Extract the (X, Y) coordinate from the center of the cell holding the provided text.  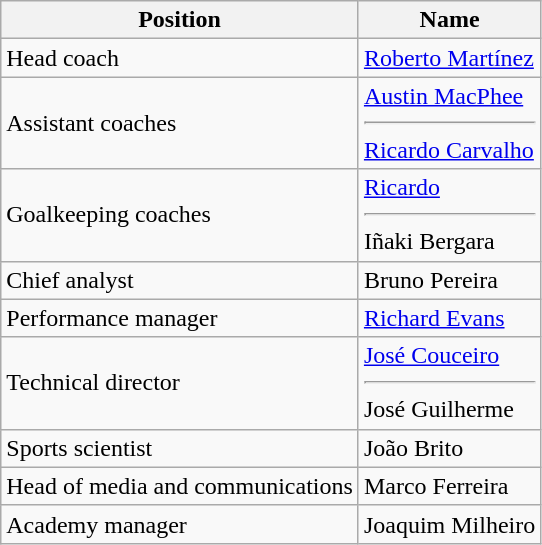
Head coach (180, 58)
Roberto Martínez (449, 58)
Academy manager (180, 524)
Richard Evans (449, 318)
Position (180, 20)
Assistant coaches (180, 123)
Marco Ferreira (449, 486)
João Brito (449, 448)
Head of media and communications (180, 486)
Technical director (180, 383)
Name (449, 20)
Goalkeeping coaches (180, 215)
Performance manager (180, 318)
Joaquim Milheiro (449, 524)
Chief analyst (180, 280)
Sports scientist (180, 448)
José Couceiro José Guilherme (449, 383)
Bruno Pereira (449, 280)
Austin MacPhee Ricardo Carvalho (449, 123)
Ricardo Iñaki Bergara (449, 215)
